For the text-containing cell, return its midpoint in [x, y] coordinate format. 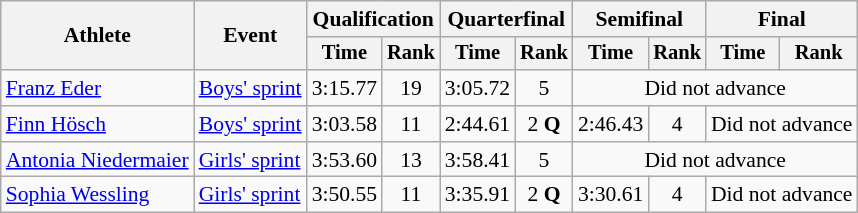
Franz Eder [98, 88]
3:30.61 [610, 195]
Final [782, 19]
Qualification [374, 19]
13 [411, 160]
3:15.77 [344, 88]
3:05.72 [478, 88]
Semifinal [640, 19]
Event [250, 36]
19 [411, 88]
3:50.55 [344, 195]
Athlete [98, 36]
2:46.43 [610, 124]
3:35.91 [478, 195]
Antonia Niedermaier [98, 160]
3:53.60 [344, 160]
Sophia Wessling [98, 195]
3:03.58 [344, 124]
Finn Hösch [98, 124]
2:44.61 [478, 124]
Quarterfinal [506, 19]
3:58.41 [478, 160]
